Locate the cell with the specified text and output its [x, y] center coordinate. 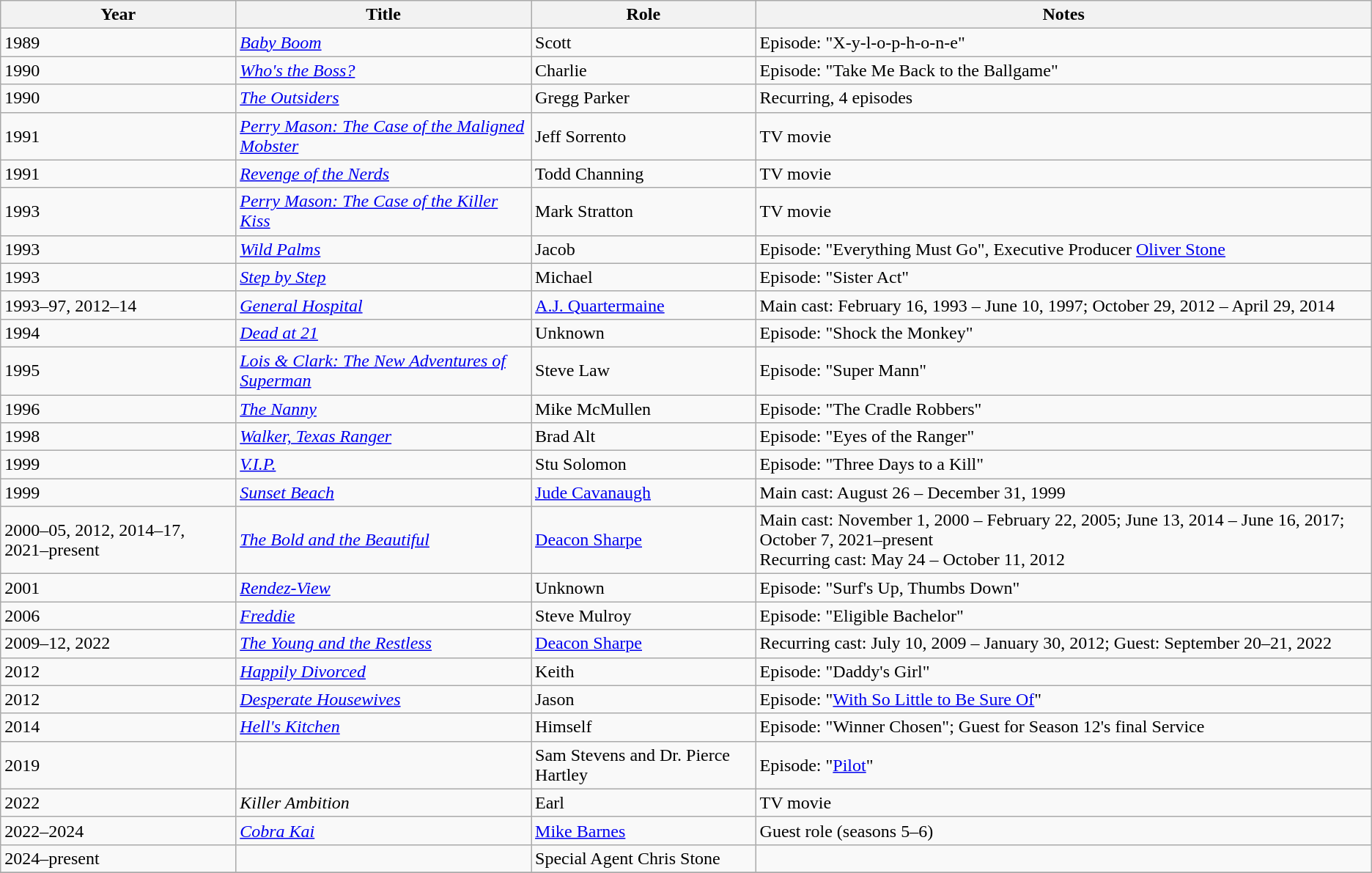
Hell's Kitchen [384, 727]
Episode: "Daddy's Girl" [1063, 671]
Brad Alt [643, 437]
Episode: "Everything Must Go", Executive Producer Oliver Stone [1063, 249]
Episode: "Take Me Back to the Ballgame" [1063, 70]
1998 [119, 437]
Perry Mason: The Case of the Maligned Mobster [384, 136]
1989 [119, 43]
Recurring cast: July 10, 2009 – January 30, 2012; Guest: September 20–21, 2022 [1063, 644]
Episode: "Sister Act" [1063, 277]
Steve Law [643, 371]
Freddie [384, 616]
Mark Stratton [643, 211]
Title [384, 15]
Main cast: February 16, 1993 – June 10, 1997; October 29, 2012 – April 29, 2014 [1063, 305]
Desperate Housewives [384, 699]
Jason [643, 699]
Killer Ambition [384, 803]
Guest role (seasons 5–6) [1063, 830]
Todd Channing [643, 174]
Notes [1063, 15]
Episode: "Pilot" [1063, 765]
Episode: "Eligible Bachelor" [1063, 616]
Lois & Clark: The New Adventures of Superman [384, 371]
Earl [643, 803]
Year [119, 15]
Episode: "Super Mann" [1063, 371]
Keith [643, 671]
Episode: "X-y-l-o-p-h-o-n-e" [1063, 43]
Walker, Texas Ranger [384, 437]
Sam Stevens and Dr. Pierce Hartley [643, 765]
Role [643, 15]
Main cast: August 26 – December 31, 1999 [1063, 493]
2009–12, 2022 [119, 644]
Episode: "With So Little to Be Sure Of" [1063, 699]
2022 [119, 803]
Gregg Parker [643, 98]
Charlie [643, 70]
General Hospital [384, 305]
V.I.P. [384, 465]
1994 [119, 333]
The Nanny [384, 408]
Himself [643, 727]
2014 [119, 727]
The Bold and the Beautiful [384, 540]
Jude Cavanaugh [643, 493]
Steve Mulroy [643, 616]
2019 [119, 765]
2000–05, 2012, 2014–17, 2021–present [119, 540]
Stu Solomon [643, 465]
2024–present [119, 858]
Mike Barnes [643, 830]
Happily Divorced [384, 671]
Step by Step [384, 277]
Special Agent Chris Stone [643, 858]
Who's the Boss? [384, 70]
Revenge of the Nerds [384, 174]
Scott [643, 43]
Episode: "Shock the Monkey" [1063, 333]
Main cast: November 1, 2000 – February 22, 2005; June 13, 2014 – June 16, 2017; October 7, 2021–present Recurring cast: May 24 – October 11, 2012 [1063, 540]
Sunset Beach [384, 493]
Episode: "Surf's Up, Thumbs Down" [1063, 588]
2001 [119, 588]
1996 [119, 408]
Mike McMullen [643, 408]
The Outsiders [384, 98]
Recurring, 4 episodes [1063, 98]
Dead at 21 [384, 333]
Cobra Kai [384, 830]
1993–97, 2012–14 [119, 305]
Rendez-View [384, 588]
A.J. Quartermaine [643, 305]
2022–2024 [119, 830]
Episode: "Eyes of the Ranger" [1063, 437]
2006 [119, 616]
Episode: "Winner Chosen"; Guest for Season 12's final Service [1063, 727]
Perry Mason: The Case of the Killer Kiss [384, 211]
Baby Boom [384, 43]
Jeff Sorrento [643, 136]
Jacob [643, 249]
Michael [643, 277]
Episode: "The Cradle Robbers" [1063, 408]
Wild Palms [384, 249]
The Young and the Restless [384, 644]
Episode: "Three Days to a Kill" [1063, 465]
1995 [119, 371]
